Extract the (X, Y) coordinate from the center of the cell holding the provided text.  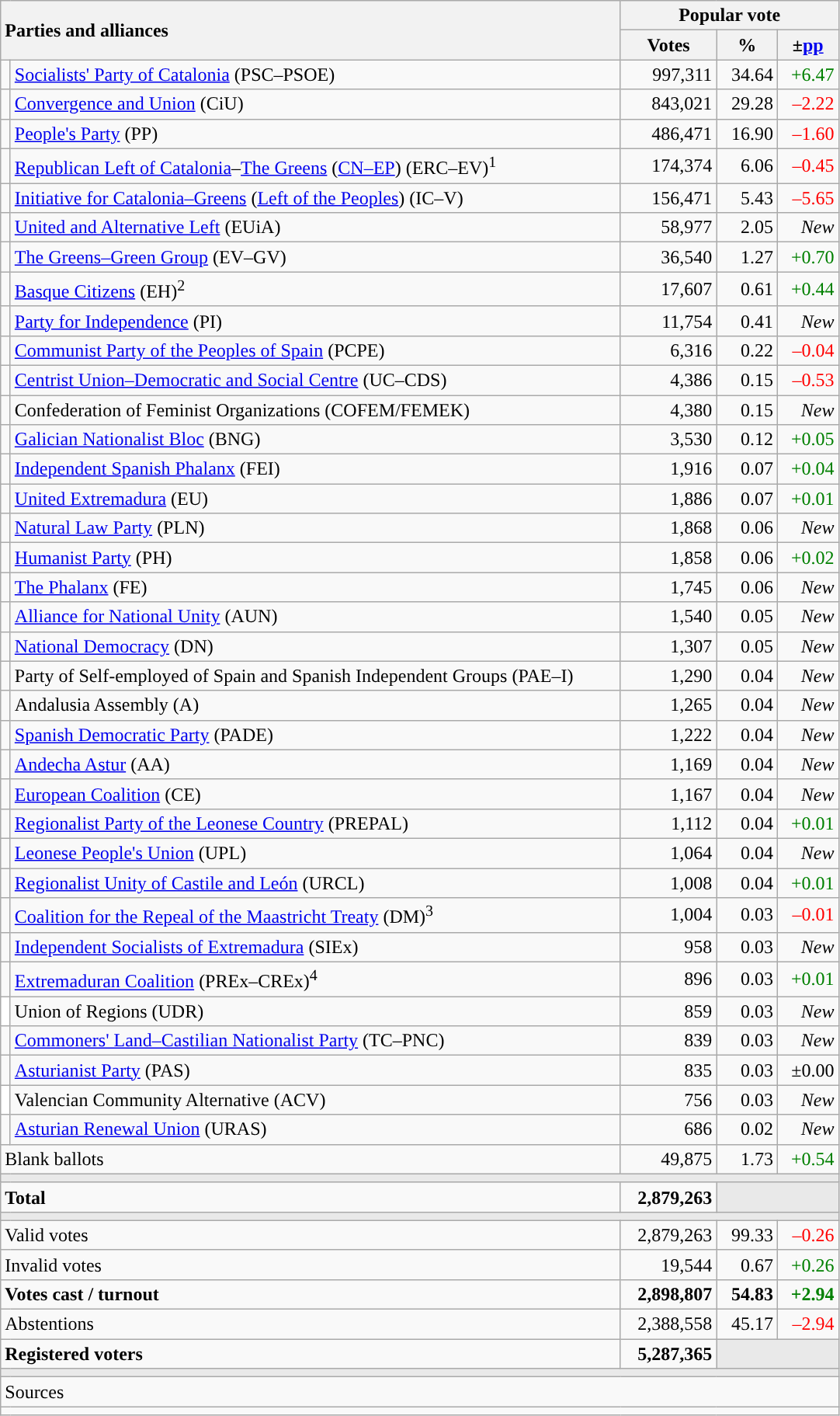
Votes cast / turnout (311, 1294)
859 (668, 1011)
1,008 (668, 883)
896 (668, 979)
United and Alternative Left (EUiA) (315, 228)
+0.04 (807, 469)
486,471 (668, 134)
58,977 (668, 228)
Party of Self-employed of Spain and Spanish Independent Groups (PAE–I) (315, 676)
+0.54 (807, 1159)
Coalition for the Repeal of the Maastricht Treaty (DM)3 (315, 915)
958 (668, 947)
45.17 (747, 1324)
Leonese People's Union (UPL) (315, 853)
686 (668, 1129)
997,311 (668, 75)
54.83 (747, 1294)
2.05 (747, 228)
Communist Party of the Peoples of Spain (PCPE) (315, 350)
Popular vote (730, 16)
+2.94 (807, 1294)
–0.01 (807, 915)
Convergence and Union (CiU) (315, 104)
1,307 (668, 646)
1,745 (668, 587)
4,380 (668, 410)
1,167 (668, 794)
17,607 (668, 289)
0.12 (747, 440)
2,898,807 (668, 1294)
% (747, 45)
Natural Law Party (PLN) (315, 528)
Party for Independence (PI) (315, 321)
Initiative for Catalonia–Greens (Left of the Peoples) (IC–V) (315, 198)
Republican Left of Catalonia–The Greens (CN–EP) (ERC–EV)1 (315, 166)
–0.26 (807, 1235)
4,386 (668, 380)
5.43 (747, 198)
1,858 (668, 558)
+0.02 (807, 558)
Extremaduran Coalition (PREx–CREx)4 (315, 979)
National Democracy (DN) (315, 646)
5,287,365 (668, 1354)
839 (668, 1041)
1,916 (668, 469)
–0.04 (807, 350)
Abstentions (311, 1324)
–0.45 (807, 166)
1,265 (668, 705)
3,530 (668, 440)
Alliance for National Unity (AUN) (315, 617)
34.64 (747, 75)
835 (668, 1070)
Regionalist Party of the Leonese Country (PREPAL) (315, 823)
Basque Citizens (EH)2 (315, 289)
+6.47 (807, 75)
Regionalist Unity of Castile and León (URCL) (315, 883)
Asturian Renewal Union (URAS) (315, 1129)
Humanist Party (PH) (315, 558)
Andecha Astur (AA) (315, 764)
Centrist Union–Democratic and Social Centre (UC–CDS) (315, 380)
174,374 (668, 166)
+0.70 (807, 257)
2,388,558 (668, 1324)
29.28 (747, 104)
Andalusia Assembly (A) (315, 705)
–1.60 (807, 134)
1,290 (668, 676)
Independent Socialists of Extremadura (SIEx) (315, 947)
–2.22 (807, 104)
1.27 (747, 257)
Valid votes (311, 1235)
0.22 (747, 350)
1,868 (668, 528)
Independent Spanish Phalanx (FEI) (315, 469)
19,544 (668, 1265)
People's Party (PP) (315, 134)
1,004 (668, 915)
Commoners' Land–Castilian Nationalist Party (TC–PNC) (315, 1041)
Asturianist Party (PAS) (315, 1070)
1,064 (668, 853)
Union of Regions (UDR) (315, 1011)
Blank ballots (311, 1159)
±0.00 (807, 1070)
0.61 (747, 289)
Votes (668, 45)
1,886 (668, 499)
Galician Nationalist Bloc (BNG) (315, 440)
11,754 (668, 321)
1,222 (668, 735)
1,169 (668, 764)
1,112 (668, 823)
Confederation of Feminist Organizations (COFEM/FEMEK) (315, 410)
–2.94 (807, 1324)
36,540 (668, 257)
0.02 (747, 1129)
European Coalition (CE) (315, 794)
+0.44 (807, 289)
6,316 (668, 350)
+0.26 (807, 1265)
99.33 (747, 1235)
–5.65 (807, 198)
Spanish Democratic Party (PADE) (315, 735)
1.73 (747, 1159)
843,021 (668, 104)
156,471 (668, 198)
49,875 (668, 1159)
756 (668, 1100)
–0.53 (807, 380)
1,540 (668, 617)
Valencian Community Alternative (ACV) (315, 1100)
0.67 (747, 1265)
Sources (419, 1392)
0.41 (747, 321)
6.06 (747, 166)
United Extremadura (EU) (315, 499)
Socialists' Party of Catalonia (PSC–PSOE) (315, 75)
The Phalanx (FE) (315, 587)
+0.05 (807, 440)
Total (311, 1197)
Registered voters (311, 1354)
±pp (807, 45)
The Greens–Green Group (EV–GV) (315, 257)
Parties and alliances (311, 30)
16.90 (747, 134)
Invalid votes (311, 1265)
